Pinpoint the cell where the given text exists, returning its (X, Y) midpoint coordinate. 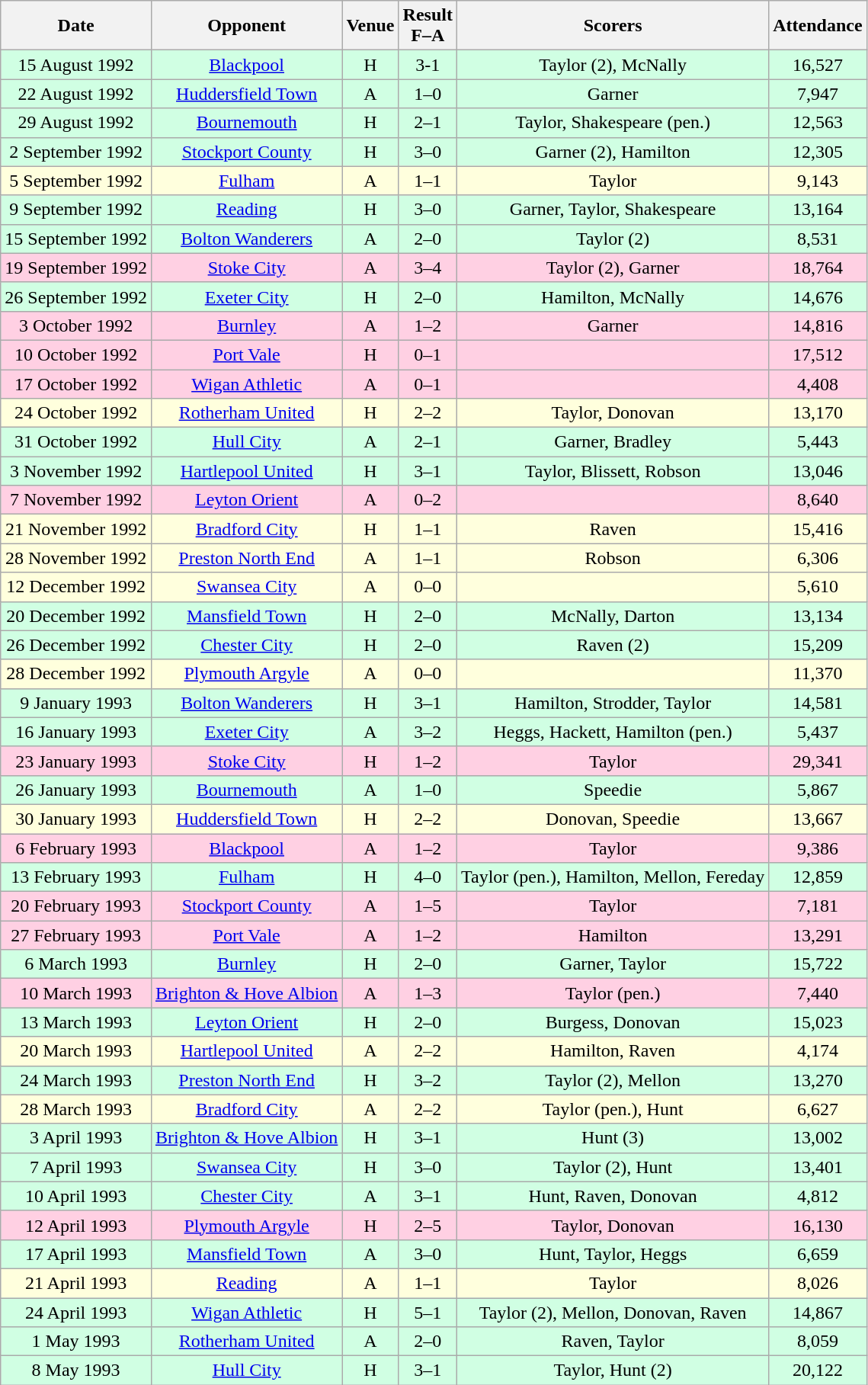
Garner, Bradley (613, 442)
15,416 (818, 529)
13,164 (818, 210)
9,386 (818, 848)
3-1 (428, 65)
14,676 (818, 297)
22 August 1992 (76, 94)
12 April 1993 (76, 1225)
2–5 (428, 1225)
20 February 1993 (76, 906)
6,627 (818, 1109)
Date (76, 26)
Taylor, Blissett, Robson (613, 471)
5 September 1992 (76, 181)
3–4 (428, 268)
31 October 1992 (76, 442)
12 December 1992 (76, 587)
29,341 (818, 761)
Taylor (2), McNally (613, 65)
15,209 (818, 645)
7,947 (818, 94)
11,370 (818, 674)
13,401 (818, 1167)
8 May 1993 (76, 1371)
5,867 (818, 790)
7,440 (818, 993)
5,437 (818, 732)
23 January 1993 (76, 761)
30 January 1993 (76, 819)
7 November 1992 (76, 500)
13 March 1993 (76, 1022)
Taylor (2), Mellon, Donovan, Raven (613, 1312)
Venue (370, 26)
Heggs, Hackett, Hamilton (pen.) (613, 732)
3 October 1992 (76, 325)
1–5 (428, 906)
24 April 1993 (76, 1312)
Garner, Taylor, Shakespeare (613, 210)
8,026 (818, 1283)
24 October 1992 (76, 413)
10 March 1993 (76, 993)
Hamilton (613, 935)
8,640 (818, 500)
Taylor (2), Garner (613, 268)
6 March 1993 (76, 964)
2 September 1992 (76, 152)
Donovan, Speedie (613, 819)
ResultF–A (428, 26)
6 February 1993 (76, 848)
Taylor, Hunt (2) (613, 1371)
McNally, Darton (613, 616)
26 September 1992 (76, 297)
28 March 1993 (76, 1109)
24 March 1993 (76, 1080)
20,122 (818, 1371)
Taylor (pen.) (613, 993)
16 January 1993 (76, 732)
1–3 (428, 993)
Attendance (818, 26)
5,610 (818, 587)
8,531 (818, 239)
Robson (613, 558)
Garner, Taylor (613, 964)
14,867 (818, 1312)
16,130 (818, 1225)
1 May 1993 (76, 1342)
Scorers (613, 26)
3 April 1993 (76, 1138)
15 August 1992 (76, 65)
15,722 (818, 964)
Hunt, Raven, Donovan (613, 1196)
Hamilton, Strodder, Taylor (613, 703)
9 September 1992 (76, 210)
13 February 1993 (76, 877)
3 November 1992 (76, 471)
Taylor (2), Hunt (613, 1167)
13,170 (818, 413)
20 December 1992 (76, 616)
15,023 (818, 1022)
Hunt (3) (613, 1138)
26 January 1993 (76, 790)
15 September 1992 (76, 239)
4,174 (818, 1051)
19 September 1992 (76, 268)
13,291 (818, 935)
17,512 (818, 354)
13,002 (818, 1138)
6,306 (818, 558)
5–1 (428, 1312)
18,764 (818, 268)
Raven (613, 529)
13,667 (818, 819)
28 December 1992 (76, 674)
21 November 1992 (76, 529)
9 January 1993 (76, 703)
9,143 (818, 181)
12,305 (818, 152)
Opponent (246, 26)
20 March 1993 (76, 1051)
12,859 (818, 877)
7 April 1993 (76, 1167)
16,527 (818, 65)
13,134 (818, 616)
13,270 (818, 1080)
27 February 1993 (76, 935)
13,046 (818, 471)
4–0 (428, 877)
Hamilton, McNally (613, 297)
Taylor (2), Mellon (613, 1080)
26 December 1992 (76, 645)
4,812 (818, 1196)
14,581 (818, 703)
21 April 1993 (76, 1283)
Burgess, Donovan (613, 1022)
5,443 (818, 442)
Raven, Taylor (613, 1342)
10 October 1992 (76, 354)
10 April 1993 (76, 1196)
6,659 (818, 1254)
29 August 1992 (76, 123)
28 November 1992 (76, 558)
0–2 (428, 500)
14,816 (818, 325)
Taylor (2) (613, 239)
Hamilton, Raven (613, 1051)
7,181 (818, 906)
Garner (2), Hamilton (613, 152)
Hunt, Taylor, Heggs (613, 1254)
17 October 1992 (76, 383)
17 April 1993 (76, 1254)
Speedie (613, 790)
Raven (2) (613, 645)
Taylor (pen.), Hamilton, Mellon, Fereday (613, 877)
Taylor, Shakespeare (pen.) (613, 123)
Taylor (pen.), Hunt (613, 1109)
8,059 (818, 1342)
4,408 (818, 383)
12,563 (818, 123)
